Identify which cell holds the provided text, then report its (x, y) central coordinate. 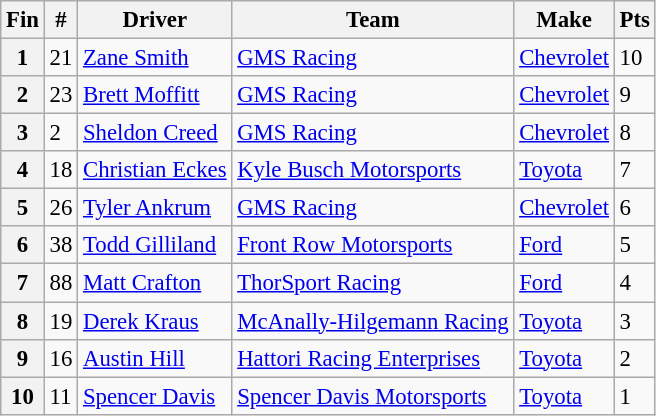
88 (60, 283)
Sheldon Creed (155, 133)
# (60, 20)
Spencer Davis (155, 396)
23 (60, 95)
McAnally-Hilgemann Racing (373, 321)
26 (60, 208)
Tyler Ankrum (155, 208)
Fin (23, 20)
38 (60, 245)
Team (373, 20)
ThorSport Racing (373, 283)
Front Row Motorsports (373, 245)
Driver (155, 20)
Make (564, 20)
11 (60, 396)
Spencer Davis Motorsports (373, 396)
19 (60, 321)
Derek Kraus (155, 321)
Christian Eckes (155, 170)
21 (60, 58)
Brett Moffitt (155, 95)
Matt Crafton (155, 283)
Hattori Racing Enterprises (373, 358)
Todd Gilliland (155, 245)
Austin Hill (155, 358)
Zane Smith (155, 58)
18 (60, 170)
16 (60, 358)
Kyle Busch Motorsports (373, 170)
Pts (634, 20)
